Return (X, Y) of the center of cell containing provided text 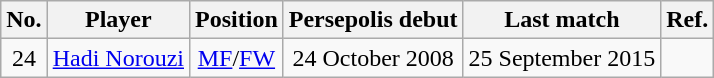
No. (24, 20)
24 (24, 58)
MF/FW (237, 58)
Persepolis debut (373, 20)
25 September 2015 (562, 58)
24 October 2008 (373, 58)
Hadi Norouzi (118, 58)
Ref. (688, 20)
Last match (562, 20)
Position (237, 20)
Player (118, 20)
